From the cell containing the given text, extract its center point as [X, Y] coordinate. 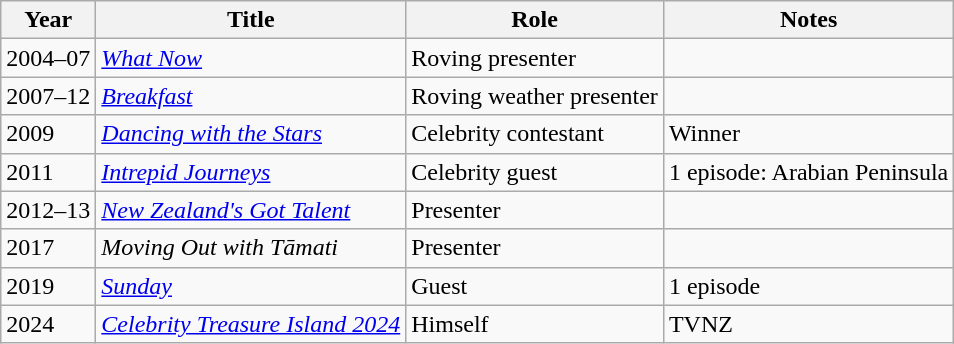
What Now [251, 58]
New Zealand's Got Talent [251, 210]
Celebrity contestant [535, 134]
2007–12 [48, 96]
Title [251, 20]
Winner [808, 134]
2011 [48, 172]
Breakfast [251, 96]
Year [48, 20]
1 episode [808, 286]
2017 [48, 248]
Dancing with the Stars [251, 134]
Moving Out with Tāmati [251, 248]
Notes [808, 20]
2024 [48, 324]
Sunday [251, 286]
2012–13 [48, 210]
Role [535, 20]
Roving presenter [535, 58]
Roving weather presenter [535, 96]
Intrepid Journeys [251, 172]
2009 [48, 134]
Himself [535, 324]
Celebrity Treasure Island 2024 [251, 324]
Celebrity guest [535, 172]
2019 [48, 286]
TVNZ [808, 324]
1 episode: Arabian Peninsula [808, 172]
2004–07 [48, 58]
Guest [535, 286]
